Detect which cell encompasses the target text, then output its [x, y] center coordinate. 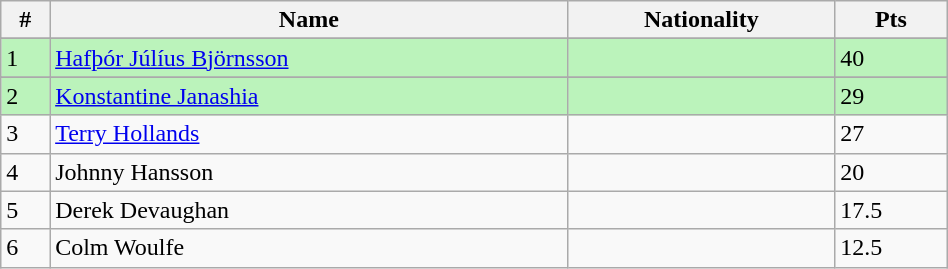
20 [892, 172]
Pts [892, 20]
6 [26, 248]
5 [26, 210]
Colm Woulfe [309, 248]
3 [26, 134]
Name [309, 20]
Hafþór Júlíus Björnsson [309, 58]
Konstantine Janashia [309, 96]
Derek Devaughan [309, 210]
1 [26, 58]
Terry Hollands [309, 134]
Nationality [702, 20]
40 [892, 58]
2 [26, 96]
27 [892, 134]
17.5 [892, 210]
29 [892, 96]
# [26, 20]
4 [26, 172]
Johnny Hansson [309, 172]
12.5 [892, 248]
